From the cell containing the given text, extract its center point as (x, y) coordinate. 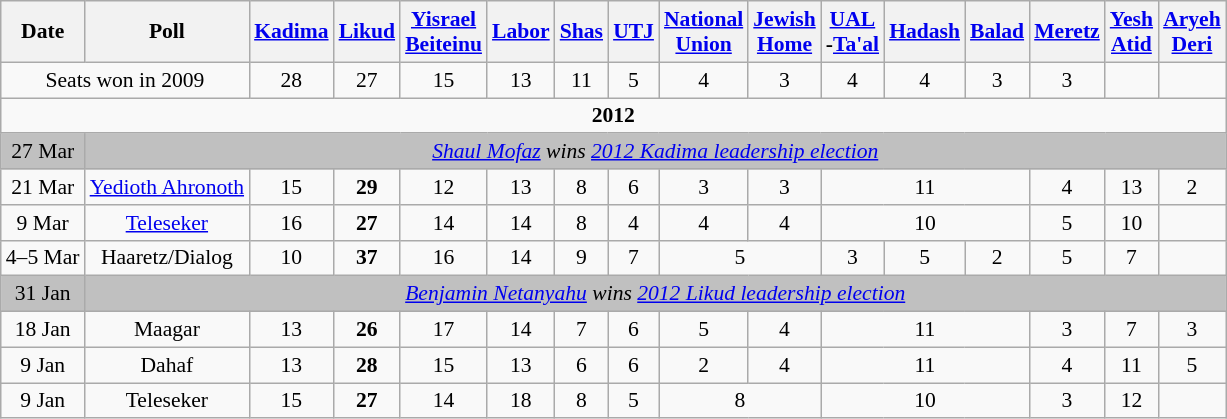
17 (444, 330)
26 (368, 330)
Poll (167, 32)
21 Mar (43, 187)
JewishHome (784, 32)
Haaretz/Dialog (167, 258)
Maagar (167, 330)
18 Jan (43, 330)
2012 (614, 116)
Date (43, 32)
37 (368, 258)
27 Mar (43, 152)
Benjamin Netanyahu wins 2012 Likud leadership election (656, 294)
29 (368, 187)
Labor (521, 32)
NationalUnion (704, 32)
Dahaf (167, 365)
Kadima (291, 32)
Hadash (924, 32)
Yedioth Ahronoth (167, 187)
Balad (997, 32)
4–5 Mar (43, 258)
YisraelBeiteinu (444, 32)
Shaul Mofaz wins 2012 Kadima leadership election (656, 152)
18 (521, 401)
9 Mar (43, 223)
Meretz (1067, 32)
Shas (582, 32)
Likud (368, 32)
UTJ (634, 32)
9 (582, 258)
YeshAtid (1132, 32)
UAL-Ta'al (852, 32)
AryehDeri (1192, 32)
31 Jan (43, 294)
Seats won in 2009 (125, 80)
